Scan for the cell matching the given text and deliver its [X, Y] coordinate at center. 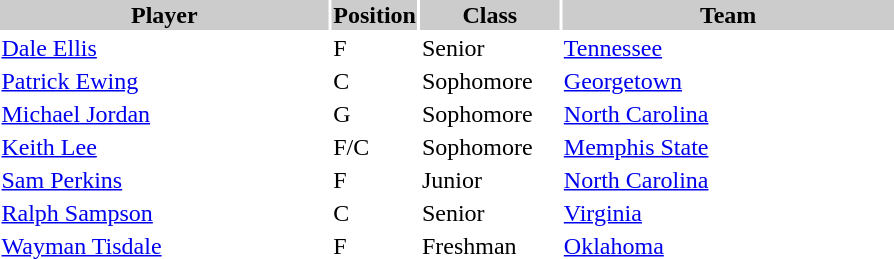
Team [728, 15]
Player [164, 15]
Keith Lee [164, 147]
Dale Ellis [164, 48]
Junior [490, 180]
F/C [375, 147]
Patrick Ewing [164, 81]
Georgetown [728, 81]
Virginia [728, 213]
Tennessee [728, 48]
Michael Jordan [164, 114]
Memphis State [728, 147]
Class [490, 15]
Sam Perkins [164, 180]
G [375, 114]
Ralph Sampson [164, 213]
Position [375, 15]
